Capture the cell that displays the provided text and extract its (x, y) central coordinate. 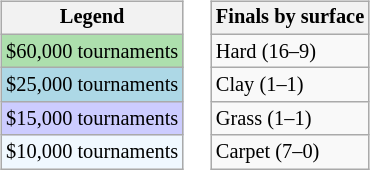
Legend (92, 18)
$25,000 tournaments (92, 85)
Hard (16–9) (290, 51)
Finals by surface (290, 18)
Grass (1–1) (290, 119)
$60,000 tournaments (92, 51)
Clay (1–1) (290, 85)
Carpet (7–0) (290, 152)
$15,000 tournaments (92, 119)
$10,000 tournaments (92, 152)
